Detect which cell encompasses the target text, then output its [X, Y] center coordinate. 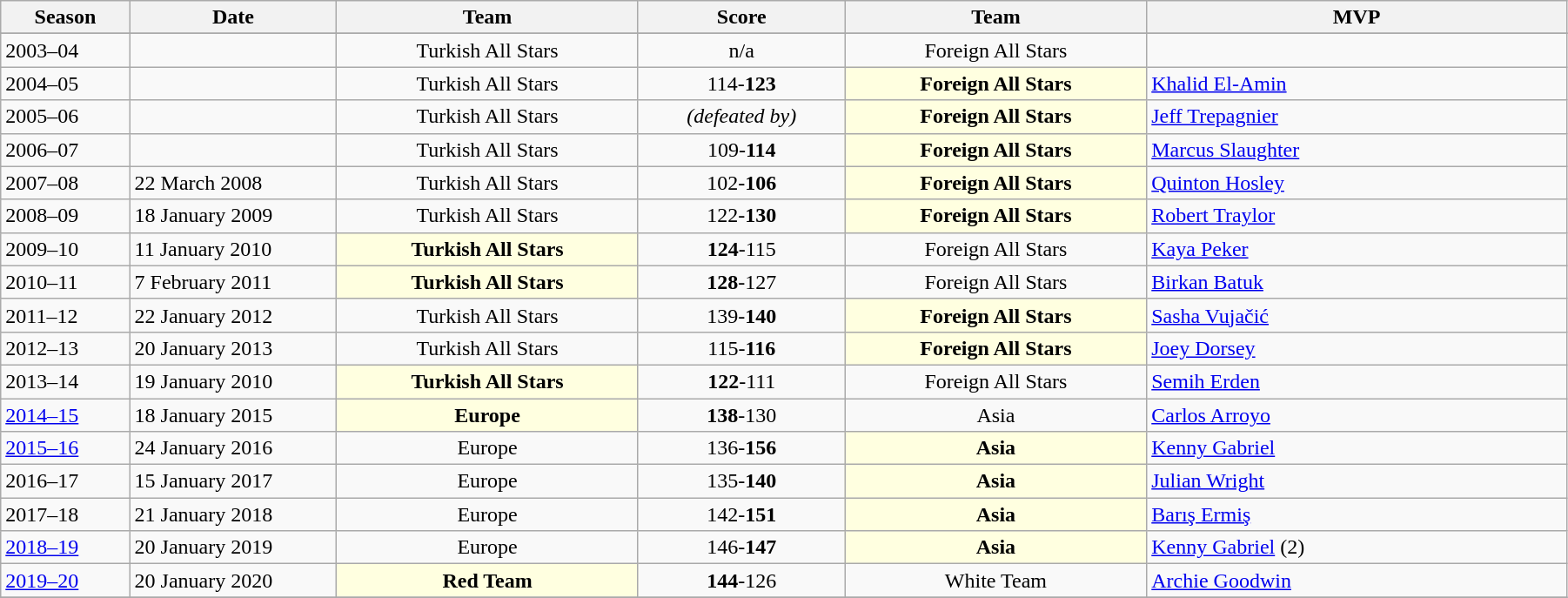
Kaya Peker [1357, 249]
Joey Dorsey [1357, 348]
2003–04 [65, 50]
2015–16 [65, 448]
124-115 [741, 249]
Quinton Hosley [1357, 183]
20 January 2019 [233, 548]
Red Team [487, 581]
Kenny Gabriel (2) [1357, 548]
11 January 2010 [233, 249]
128-127 [741, 282]
(defeated by) [741, 117]
White Team [995, 581]
144-126 [741, 581]
Marcus Slaughter [1357, 150]
2013–14 [65, 381]
122-111 [741, 381]
2006–07 [65, 150]
138-130 [741, 415]
2018–19 [65, 548]
122-130 [741, 216]
146-147 [741, 548]
Barış Ermiş [1357, 514]
2019–20 [65, 581]
2008–09 [65, 216]
21 January 2018 [233, 514]
2016–17 [65, 481]
18 January 2015 [233, 415]
Birkan Batuk [1357, 282]
20 January 2020 [233, 581]
2014–15 [65, 415]
Robert Traylor [1357, 216]
2011–12 [65, 315]
MVP [1357, 17]
2012–13 [65, 348]
Sasha Vujačić [1357, 315]
n/a [741, 50]
115-116 [741, 348]
20 January 2013 [233, 348]
2007–08 [65, 183]
2010–11 [65, 282]
142-151 [741, 514]
7 February 2011 [233, 282]
109-114 [741, 150]
Carlos Arroyo [1357, 415]
Semih Erden [1357, 381]
102-106 [741, 183]
Khalid El-Amin [1357, 84]
18 January 2009 [233, 216]
2017–18 [65, 514]
24 January 2016 [233, 448]
22 January 2012 [233, 315]
15 January 2017 [233, 481]
Score [741, 17]
139-140 [741, 315]
Jeff Trepagnier [1357, 117]
Archie Goodwin [1357, 581]
114-123 [741, 84]
2005–06 [65, 117]
Kenny Gabriel [1357, 448]
136-156 [741, 448]
2009–10 [65, 249]
2004–05 [65, 84]
22 March 2008 [233, 183]
19 January 2010 [233, 381]
Date [233, 17]
135-140 [741, 481]
Season [65, 17]
Julian Wright [1357, 481]
